Extract the [X, Y] coordinate from the center of the cell holding the provided text.  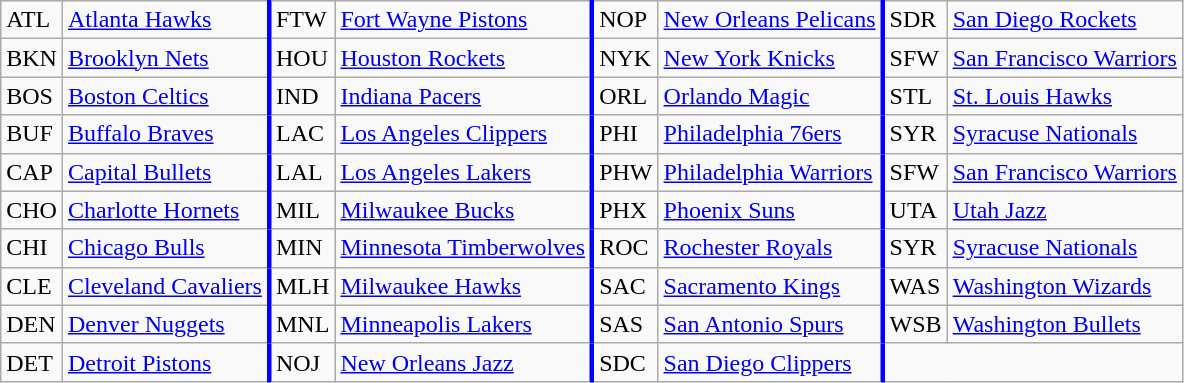
Phoenix Suns [770, 210]
Detroit Pistons [166, 362]
Denver Nuggets [166, 324]
DET [32, 362]
WAS [916, 286]
STL [916, 96]
PHW [625, 172]
CHO [32, 210]
BUF [32, 134]
Houston Rockets [464, 58]
CAP [32, 172]
MLH [302, 286]
SDC [625, 362]
HOU [302, 58]
ORL [625, 96]
Philadelphia 76ers [770, 134]
NOP [625, 20]
St. Louis Hawks [1064, 96]
PHX [625, 210]
Charlotte Hornets [166, 210]
Chicago Bulls [166, 248]
LAL [302, 172]
Brooklyn Nets [166, 58]
SDR [916, 20]
NOJ [302, 362]
ROC [625, 248]
MIN [302, 248]
DEN [32, 324]
Minnesota Timberwolves [464, 248]
Buffalo Braves [166, 134]
PHI [625, 134]
Orlando Magic [770, 96]
SAS [625, 324]
WSB [916, 324]
Boston Celtics [166, 96]
San Antonio Spurs [770, 324]
San Diego Rockets [1064, 20]
LAC [302, 134]
FTW [302, 20]
Milwaukee Hawks [464, 286]
New Orleans Jazz [464, 362]
Atlanta Hawks [166, 20]
New Orleans Pelicans [770, 20]
Sacramento Kings [770, 286]
Cleveland Cavaliers [166, 286]
Minneapolis Lakers [464, 324]
Indiana Pacers [464, 96]
BOS [32, 96]
UTA [916, 210]
Rochester Royals [770, 248]
CHI [32, 248]
Los Angeles Lakers [464, 172]
Milwaukee Bucks [464, 210]
NYK [625, 58]
Utah Jazz [1064, 210]
Washington Wizards [1064, 286]
SAC [625, 286]
CLE [32, 286]
IND [302, 96]
New York Knicks [770, 58]
Fort Wayne Pistons [464, 20]
ATL [32, 20]
MIL [302, 210]
San Diego Clippers [770, 362]
Capital Bullets [166, 172]
Washington Bullets [1064, 324]
Los Angeles Clippers [464, 134]
MNL [302, 324]
BKN [32, 58]
Philadelphia Warriors [770, 172]
